Locate the cell with the specified text and output its (X, Y) center coordinate. 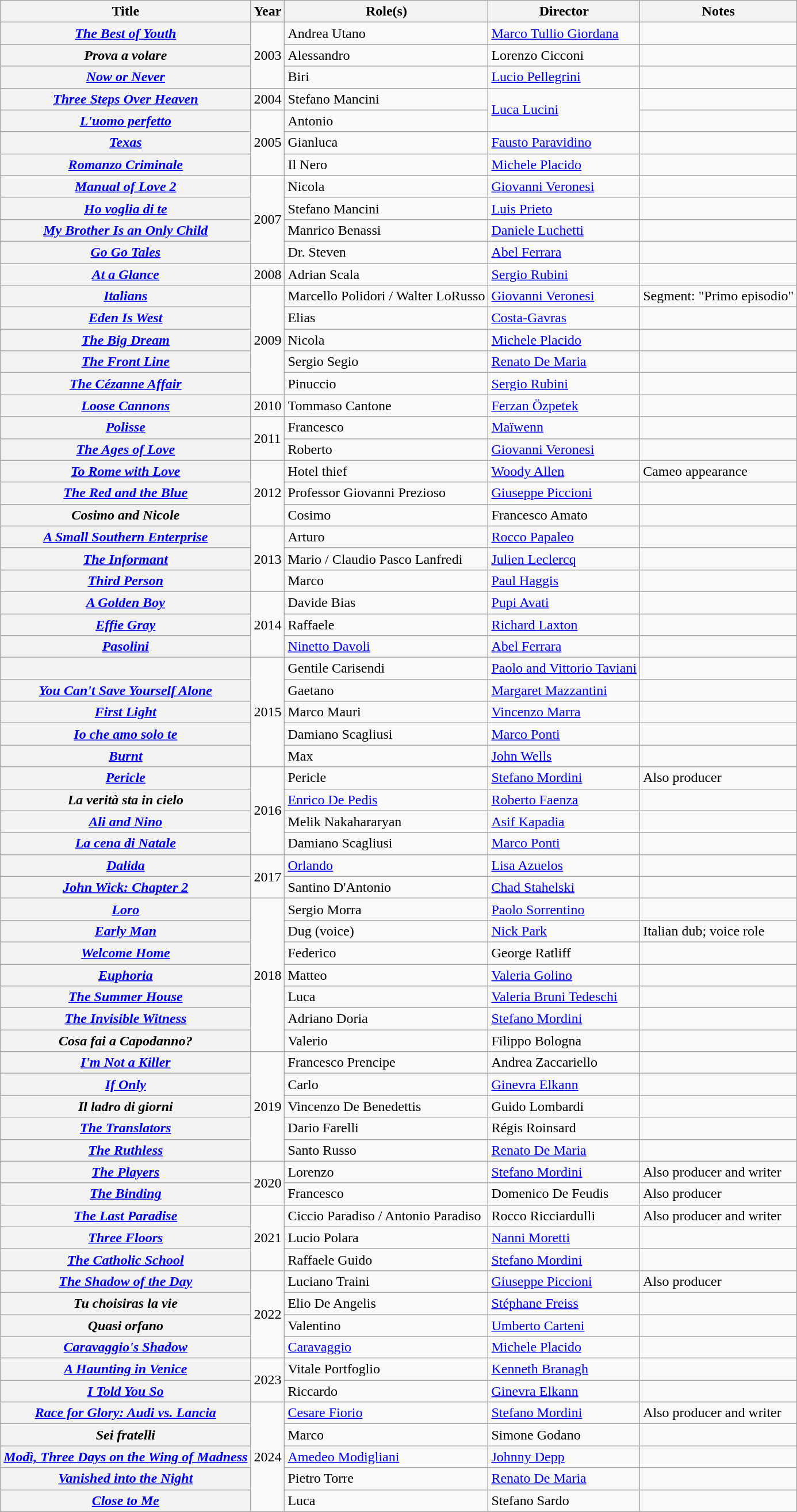
John Wick: Chapter 2 (125, 887)
Close to Me (125, 1500)
Richard Laxton (564, 624)
Effie Gray (125, 624)
Welcome Home (125, 953)
Mario / Claudio Pasco Lanfredi (386, 559)
Arturo (386, 537)
My Brother Is an Only Child (125, 230)
Marco Tullio Giordana (564, 33)
Federico (386, 953)
2008 (268, 274)
Guido Lombardi (564, 1106)
The Last Paradise (125, 1216)
Domenico De Feudis (564, 1194)
The Ruthless (125, 1150)
John Wells (564, 756)
Manrico Benassi (386, 230)
Il Nero (386, 165)
Paul Haggis (564, 581)
Santino D'Antonio (386, 887)
Elio De Angelis (386, 1303)
Gentile Carisendi (386, 669)
Title (125, 12)
Eden Is West (125, 318)
Lucio Pellegrini (564, 77)
The Front Line (125, 362)
Cosimo (386, 515)
Francesco Amato (564, 515)
La verità sta in cielo (125, 800)
Caravaggio (386, 1347)
2020 (268, 1183)
Régis Roinsard (564, 1128)
Vanished into the Night (125, 1479)
Sei fratelli (125, 1435)
Roberto Faenza (564, 800)
A Golden Boy (125, 602)
Woody Allen (564, 471)
2014 (268, 624)
The Ages of Love (125, 449)
Early Man (125, 931)
Maïwenn (564, 427)
Cosimo and Nicole (125, 515)
Ninetto Davoli (386, 647)
First Light (125, 712)
Vitale Portfoglio (386, 1369)
2012 (268, 493)
The Invisible Witness (125, 1019)
Year (268, 12)
Pietro Torre (386, 1479)
2010 (268, 406)
Ali and Nino (125, 822)
Melik Nakahararyan (386, 822)
Hotel thief (386, 471)
Paolo and Vittorio Taviani (564, 669)
2016 (268, 811)
Amedeo Modigliani (386, 1457)
2021 (268, 1238)
Costa-Gavras (564, 318)
Notes (719, 12)
The Cézanne Affair (125, 384)
Chad Stahelski (564, 887)
La cena di Natale (125, 843)
Loro (125, 909)
Caravaggio's Shadow (125, 1347)
Matteo (386, 975)
Quasi orfano (125, 1325)
Il ladro di giorni (125, 1106)
Manual of Love 2 (125, 186)
Valeria Bruni Tedeschi (564, 997)
2023 (268, 1380)
Three Floors (125, 1238)
2015 (268, 712)
2005 (268, 143)
Ho voglia di te (125, 208)
Valerio (386, 1041)
Ferzan Özpetek (564, 406)
Modì, Three Days on the Wing of Madness (125, 1457)
Adriano Doria (386, 1019)
Luis Prieto (564, 208)
Luciano Traini (386, 1281)
Gaetano (386, 690)
Fausto Paravidino (564, 143)
Euphoria (125, 975)
Davide Bias (386, 602)
Kenneth Branagh (564, 1369)
Polisse (125, 427)
The Big Dream (125, 340)
Pinuccio (386, 384)
Orlando (386, 865)
Vincenzo De Benedettis (386, 1106)
Alessandro (386, 55)
Third Person (125, 581)
Asif Kapadia (564, 822)
Antonio (386, 121)
2018 (268, 975)
Rocco Papaleo (564, 537)
Valeria Golino (564, 975)
If Only (125, 1085)
Gianluca (386, 143)
Enrico De Pedis (386, 800)
At a Glance (125, 274)
Daniele Luchetti (564, 230)
Cosa fai a Capodanno? (125, 1041)
2003 (268, 55)
Romanzo Criminale (125, 165)
Valentino (386, 1325)
You Can't Save Yourself Alone (125, 690)
Segment: "Primo episodio" (719, 296)
George Ratliff (564, 953)
Now or Never (125, 77)
2009 (268, 340)
Elias (386, 318)
Go Go Tales (125, 252)
Umberto Carteni (564, 1325)
Andrea Utano (386, 33)
Max (386, 756)
Tu choisiras la vie (125, 1303)
Marco Mauri (386, 712)
A Small Southern Enterprise (125, 537)
The Translators (125, 1128)
The Red and the Blue (125, 493)
The Summer House (125, 997)
Race for Glory: Audi vs. Lancia (125, 1413)
Vincenzo Marra (564, 712)
Loose Cannons (125, 406)
Roberto (386, 449)
Raffaele (386, 624)
Margaret Mazzantini (564, 690)
The Shadow of the Day (125, 1281)
2024 (268, 1457)
The Binding (125, 1194)
Biri (386, 77)
Marcello Polidori / Walter LoRusso (386, 296)
Sergio Morra (386, 909)
Nanni Moretti (564, 1238)
I'm Not a Killer (125, 1063)
Filippo Bologna (564, 1041)
Stéphane Freiss (564, 1303)
2011 (268, 438)
Pasolini (125, 647)
Julien Leclercq (564, 559)
The Catholic School (125, 1259)
A Haunting in Venice (125, 1369)
2007 (268, 219)
Dr. Steven (386, 252)
The Best of Youth (125, 33)
Lorenzo Cicconi (564, 55)
Sergio Segio (386, 362)
Francesco Prencipe (386, 1063)
Three Steps Over Heaven (125, 99)
Director (564, 12)
Johnny Depp (564, 1457)
Adrian Scala (386, 274)
2017 (268, 876)
2022 (268, 1314)
Carlo (386, 1085)
Rocco Ricciardulli (564, 1216)
Stefano Sardo (564, 1500)
Cameo appearance (719, 471)
Simone Godano (564, 1435)
Andrea Zaccariello (564, 1063)
Cesare Fiorio (386, 1413)
Tommaso Cantone (386, 406)
2019 (268, 1106)
Luca Lucini (564, 110)
Professor Giovanni Prezioso (386, 493)
2004 (268, 99)
Role(s) (386, 12)
The Informant (125, 559)
Lorenzo (386, 1172)
To Rome with Love (125, 471)
Ciccio Paradiso / Antonio Paradiso (386, 1216)
L'uomo perfetto (125, 121)
Nick Park (564, 931)
Paolo Sorrentino (564, 909)
2013 (268, 559)
Dalida (125, 865)
I Told You So (125, 1391)
Lucio Polara (386, 1238)
Santo Russo (386, 1150)
Italian dub; voice role (719, 931)
Dug (voice) (386, 931)
Riccardo (386, 1391)
Dario Farelli (386, 1128)
Io che amo solo te (125, 734)
Texas (125, 143)
Prova a volare (125, 55)
Lisa Azuelos (564, 865)
Pupi Avati (564, 602)
Italians (125, 296)
Burnt (125, 756)
The Players (125, 1172)
Raffaele Guido (386, 1259)
